Search for the cell housing the specified text and yield its [X, Y] center coordinate. 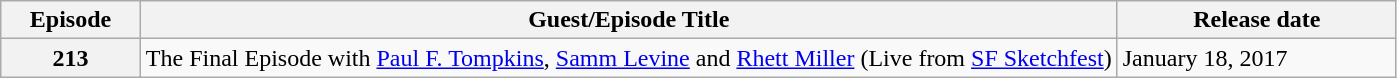
Release date [1256, 20]
213 [71, 58]
Episode [71, 20]
January 18, 2017 [1256, 58]
Guest/Episode Title [628, 20]
The Final Episode with Paul F. Tompkins, Samm Levine and Rhett Miller (Live from SF Sketchfest) [628, 58]
